Extract the [X, Y] coordinate from the center of the cell holding the provided text.  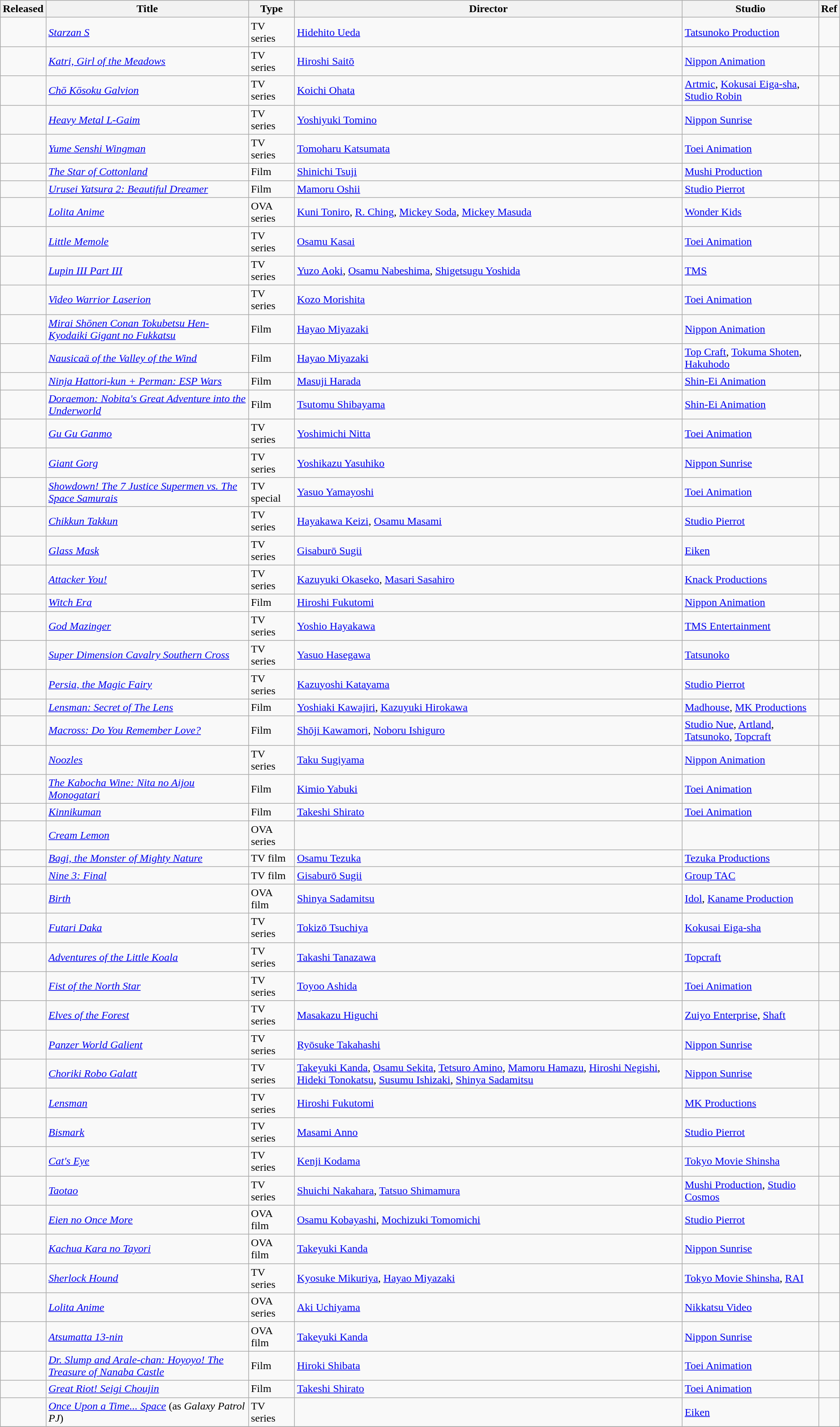
Ryōsuke Takahashi [488, 1045]
Birth [147, 898]
Doraemon: Nobita's Great Adventure into the Underworld [147, 405]
Yasuo Yamayoshi [488, 492]
Yasuo Hasegawa [488, 655]
Hiroshi Saitō [488, 61]
MK Productions [750, 1103]
Hiroki Shibata [488, 1366]
Bismark [147, 1132]
Attacker You! [147, 580]
Yume Senshi Wingman [147, 149]
Osamu Tezuka [488, 858]
Chikkun Takkun [147, 521]
Top Craft, Tokuma Shoten, Hakuhodo [750, 358]
Group TAC [750, 875]
Yoshikazu Yasuhiko [488, 463]
Gu Gu Ganmo [147, 433]
Kuni Toniro, R. Ching, Mickey Soda, Mickey Masuda [488, 212]
Lupin III Part III [147, 270]
Great Riot! Seigi Choujin [147, 1389]
Yoshio Hayakawa [488, 626]
Takeyuki Kanda, Osamu Sekita, Tetsuro Amino, Mamoru Hamazu, Hiroshi Negishi, Hideki Tonokatsu, Susumu Ishizaki, Shinya Sadamitsu [488, 1073]
Taotao [147, 1190]
Kinnikuman [147, 812]
TMS [750, 270]
Kyosuke Mikuriya, Hayao Miyazaki [488, 1278]
Chō Kōsoku Galvion [147, 91]
Hidehito Ueda [488, 32]
Bagi, the Monster of Mighty Nature [147, 858]
Topcraft [750, 957]
Takashi Tanazawa [488, 957]
Little Memole [147, 241]
Showdown! The 7 Justice Supermen vs. The Space Samurais [147, 492]
Artmic, Kokusai Eiga-sha, Studio Robin [750, 91]
Nine 3: Final [147, 875]
Tatsunoko [750, 655]
Tezuka Productions [750, 858]
Eien no Once More [147, 1220]
Yoshiaki Kawajiri, Kazuyuki Hirokawa [488, 707]
The Star of Cottonland [147, 172]
Futari Daka [147, 928]
Lensman [147, 1103]
Adventures of the Little Koala [147, 957]
Osamu Kobayashi, Mochizuki Tomomichi [488, 1220]
Elves of the Forest [147, 1015]
Kazuyuki Okaseko, Masari Sasahiro [488, 580]
Wonder Kids [750, 212]
Mushi Production [750, 172]
Kokusai Eiga-sha [750, 928]
Tokizō Tsuchiya [488, 928]
Yoshimichi Nitta [488, 433]
Fist of the North Star [147, 986]
Heavy Metal L-Gaim [147, 119]
Glass Mask [147, 550]
Shuichi Nakahara, Tatsuo Shimamura [488, 1190]
Tomoharu Katsumata [488, 149]
Aki Uchiyama [488, 1308]
Urusei Yatsura 2: Beautiful Dreamer [147, 189]
Tsutomu Shibayama [488, 405]
Video Warrior Laserion [147, 300]
Released [23, 9]
Director [488, 9]
Witch Era [147, 603]
Kachua Kara no Tayori [147, 1249]
Mamoru Oshii [488, 189]
Studio Nue, Artland, Tatsunoko, Topcraft [750, 731]
Shōji Kawamori, Noboru Ishiguro [488, 731]
Atsumatta 13-nin [147, 1336]
Yuzo Aoki, Osamu Nabeshima, Shigetsugu Yoshida [488, 270]
TV special [272, 492]
Yoshiyuki Tomino [488, 119]
Super Dimension Cavalry Southern Cross [147, 655]
Cat's Eye [147, 1161]
Madhouse, MK Productions [750, 707]
Tokyo Movie Shinsha [750, 1161]
Dr. Slump and Arale-chan: Hoyoyo! The Treasure of Nanaba Castle [147, 1366]
Mirai Shōnen Conan Tokubetsu Hen-Kyodaiki Gigant no Fukkatsu [147, 328]
Zuiyo Enterprise, Shaft [750, 1015]
Masami Anno [488, 1132]
Starzan S [147, 32]
Katri, Girl of the Meadows [147, 61]
Sherlock Hound [147, 1278]
Mushi Production, Studio Cosmos [750, 1190]
Macross: Do You Remember Love? [147, 731]
Knack Productions [750, 580]
Ninja Hattori-kun + Perman: ESP Wars [147, 381]
Studio [750, 9]
Noozles [147, 759]
Toyoo Ashida [488, 986]
Panzer World Galient [147, 1045]
Shinya Sadamitsu [488, 898]
Persia, the Magic Fairy [147, 684]
Kimio Yabuki [488, 789]
Osamu Kasai [488, 241]
Type [272, 9]
Ref [829, 9]
Kenji Kodama [488, 1161]
Choriki Robo Galatt [147, 1073]
Tatsunoko Production [750, 32]
Tokyo Movie Shinsha, RAI [750, 1278]
Giant Gorg [147, 463]
Kazuyoshi Katayama [488, 684]
TMS Entertainment [750, 626]
Hayakawa Keizi, Osamu Masami [488, 521]
Koichi Ohata [488, 91]
Nikkatsu Video [750, 1308]
Lensman: Secret of The Lens [147, 707]
Masakazu Higuchi [488, 1015]
Taku Sugiyama [488, 759]
Idol, Kaname Production [750, 898]
Shinichi Tsuji [488, 172]
Nausicaä of the Valley of the Wind [147, 358]
Kozo Morishita [488, 300]
Once Upon a Time... Space (as Galaxy Patrol PJ) [147, 1412]
Masuji Harada [488, 381]
Title [147, 9]
The Kabocha Wine: Nita no Aijou Monogatari [147, 789]
God Mazinger [147, 626]
Cream Lemon [147, 836]
